Provide the (x, y) coordinate of the cell's center where the given text is located.  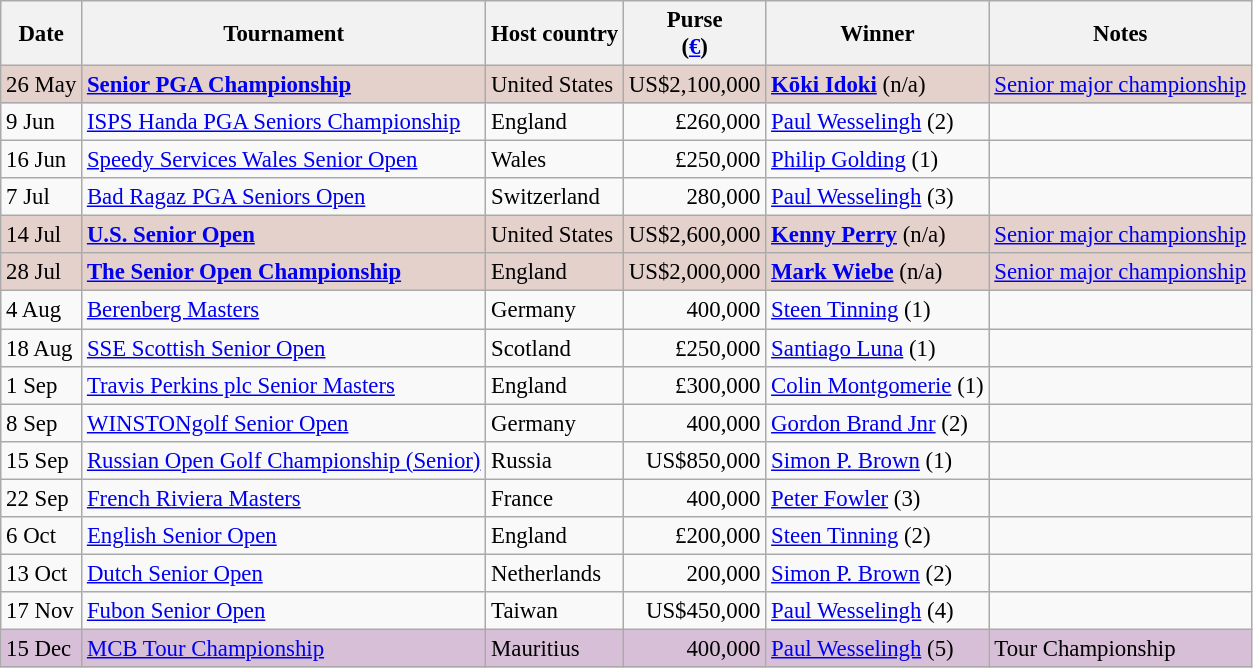
280,000 (695, 197)
Fubon Senior Open (284, 611)
28 Jul (42, 273)
US$2,000,000 (695, 273)
Tournament (284, 34)
US$2,100,000 (695, 85)
Travis Perkins plc Senior Masters (284, 385)
ISPS Handa PGA Seniors Championship (284, 122)
1 Sep (42, 385)
Russian Open Golf Championship (Senior) (284, 460)
Kōki Idoki (n/a) (878, 85)
£260,000 (695, 122)
English Senior Open (284, 536)
Speedy Services Wales Senior Open (284, 160)
15 Dec (42, 648)
9 Jun (42, 122)
£300,000 (695, 385)
22 Sep (42, 498)
4 Aug (42, 310)
Paul Wesselingh (3) (878, 197)
SSE Scottish Senior Open (284, 348)
US$450,000 (695, 611)
Berenberg Masters (284, 310)
14 Jul (42, 235)
Mauritius (555, 648)
Steen Tinning (1) (878, 310)
Simon P. Brown (2) (878, 573)
Senior PGA Championship (284, 85)
Winner (878, 34)
Purse(€) (695, 34)
£200,000 (695, 536)
France (555, 498)
Scotland (555, 348)
Dutch Senior Open (284, 573)
Kenny Perry (n/a) (878, 235)
The Senior Open Championship (284, 273)
Wales (555, 160)
Gordon Brand Jnr (2) (878, 423)
Bad Ragaz PGA Seniors Open (284, 197)
18 Aug (42, 348)
Netherlands (555, 573)
Paul Wesselingh (4) (878, 611)
Date (42, 34)
Simon P. Brown (1) (878, 460)
17 Nov (42, 611)
16 Jun (42, 160)
13 Oct (42, 573)
26 May (42, 85)
Switzerland (555, 197)
U.S. Senior Open (284, 235)
Philip Golding (1) (878, 160)
Paul Wesselingh (2) (878, 122)
Russia (555, 460)
Paul Wesselingh (5) (878, 648)
MCB Tour Championship (284, 648)
French Riviera Masters (284, 498)
Host country (555, 34)
8 Sep (42, 423)
US$850,000 (695, 460)
Santiago Luna (1) (878, 348)
Tour Championship (1120, 648)
Notes (1120, 34)
WINSTONgolf Senior Open (284, 423)
15 Sep (42, 460)
Colin Montgomerie (1) (878, 385)
US$2,600,000 (695, 235)
Mark Wiebe (n/a) (878, 273)
200,000 (695, 573)
6 Oct (42, 536)
Steen Tinning (2) (878, 536)
7 Jul (42, 197)
Taiwan (555, 611)
Peter Fowler (3) (878, 498)
